For the text-containing cell, return its midpoint in (X, Y) coordinate format. 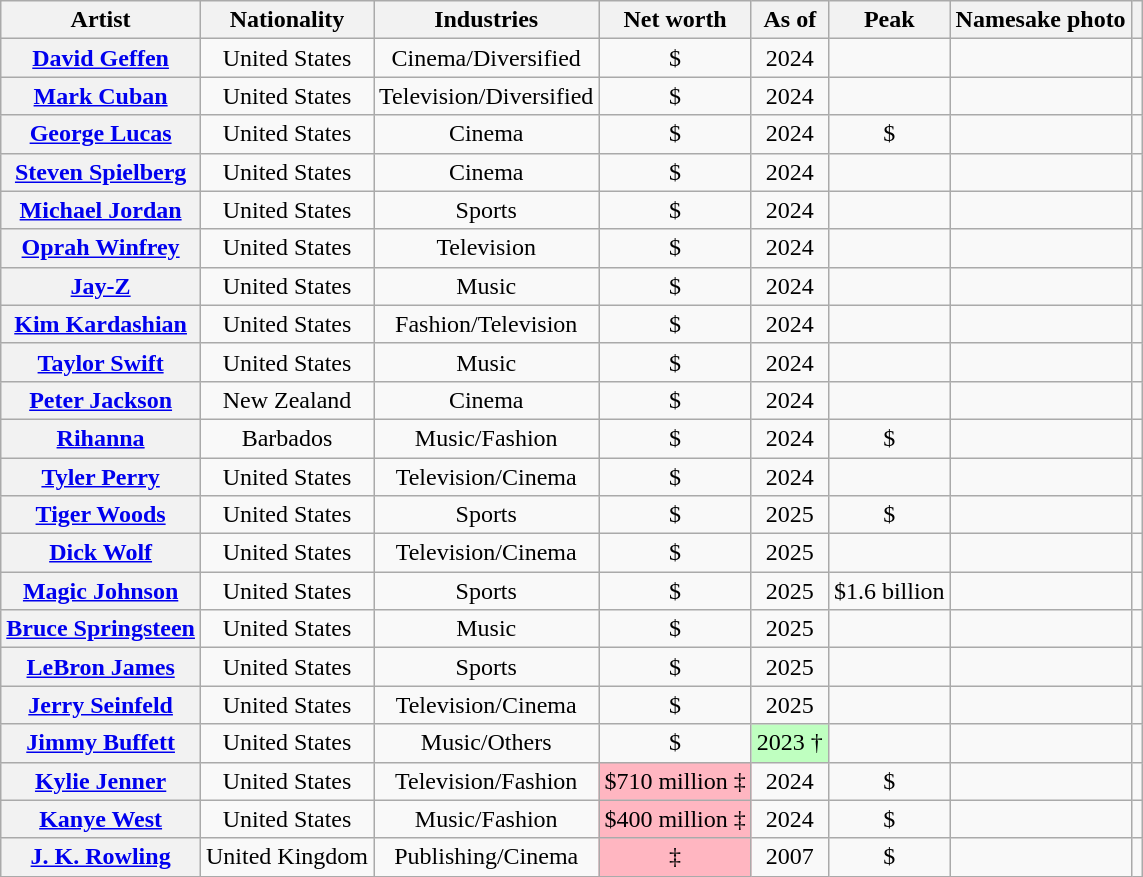
David Geffen (101, 58)
Tyler Perry (101, 477)
Television/Diversified (486, 96)
Magic Johnson (101, 591)
Industries (486, 20)
Music/Others (486, 743)
$1.6 billion (889, 591)
Jerry Seinfeld (101, 705)
LeBron James (101, 667)
Fashion/Television (486, 324)
George Lucas (101, 134)
Cinema/Diversified (486, 58)
Oprah Winfrey (101, 248)
2007 (790, 857)
Steven Spielberg (101, 172)
‡ (675, 857)
Artist (101, 20)
J. K. Rowling (101, 857)
Taylor Swift (101, 362)
Peak (889, 20)
Kanye West (101, 819)
$400 million ‡ (675, 819)
Publishing/Cinema (486, 857)
Tiger Woods (101, 515)
Barbados (286, 438)
2023 † (790, 743)
Net worth (675, 20)
Bruce Springsteen (101, 629)
$710 million ‡ (675, 781)
Dick Wolf (101, 553)
Mark Cuban (101, 96)
Jay-Z (101, 286)
United Kingdom (286, 857)
As of (790, 20)
Michael Jordan (101, 210)
Peter Jackson (101, 400)
Jimmy Buffett (101, 743)
New Zealand (286, 400)
Kim Kardashian (101, 324)
Television (486, 248)
Rihanna (101, 438)
Television/Fashion (486, 781)
Nationality (286, 20)
Kylie Jenner (101, 781)
Namesake photo (1040, 20)
